Output the (X, Y) coordinate of the center of the cell containing the given text.  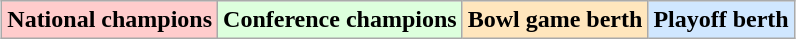
Conference champions (340, 20)
Playoff berth (721, 20)
National champions (110, 20)
Bowl game berth (555, 20)
